Locate the cell with the specified text and output its (X, Y) center coordinate. 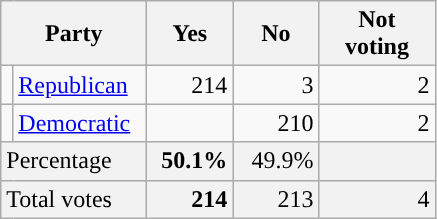
Democratic (80, 123)
4 (377, 199)
Yes (190, 34)
3 (276, 85)
Not voting (377, 34)
Percentage (74, 161)
210 (276, 123)
50.1% (190, 161)
No (276, 34)
213 (276, 199)
49.9% (276, 161)
Republican (80, 85)
Party (74, 34)
Total votes (74, 199)
